Capture the cell that displays the provided text and extract its (x, y) central coordinate. 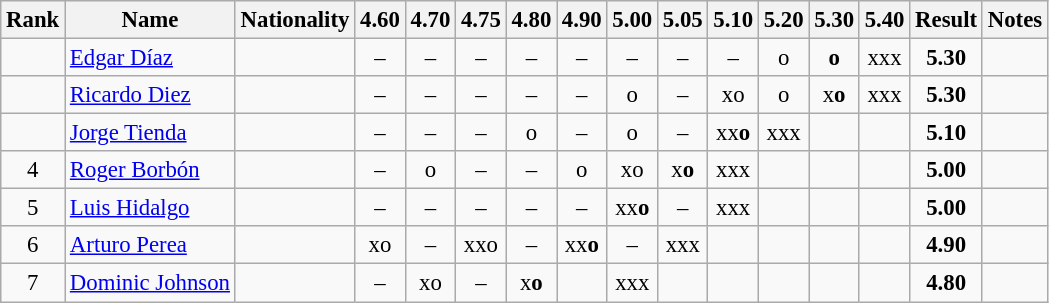
Luis Hidalgo (150, 208)
Nationality (294, 20)
5.20 (783, 20)
Notes (1014, 20)
7 (33, 283)
Result (946, 20)
Roger Borbón (150, 170)
4.70 (430, 20)
Dominic Johnson (150, 283)
4 (33, 170)
Edgar Díaz (150, 58)
6 (33, 245)
4.60 (380, 20)
5.05 (682, 20)
Rank (33, 20)
5.40 (884, 20)
Name (150, 20)
5 (33, 208)
Arturo Perea (150, 245)
4.75 (481, 20)
Jorge Tienda (150, 133)
Ricardo Diez (150, 95)
